Scan for the cell matching the given text and deliver its [X, Y] coordinate at center. 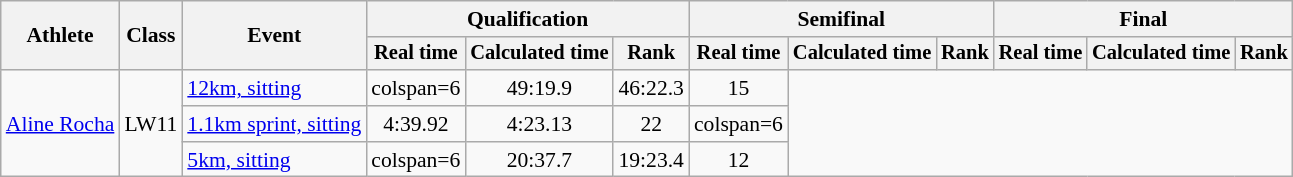
15 [738, 88]
LW11 [150, 124]
Event [274, 36]
Semifinal [842, 19]
Aline Rocha [60, 124]
Final [1144, 19]
12km, sitting [274, 88]
4:23.13 [539, 124]
46:22.3 [650, 88]
1.1km sprint, sitting [274, 124]
Class [150, 36]
Athlete [60, 36]
22 [650, 124]
49:19.9 [539, 88]
Qualification [528, 19]
4:39.92 [416, 124]
